Output the (X, Y) coordinate of the center of the cell containing the given text.  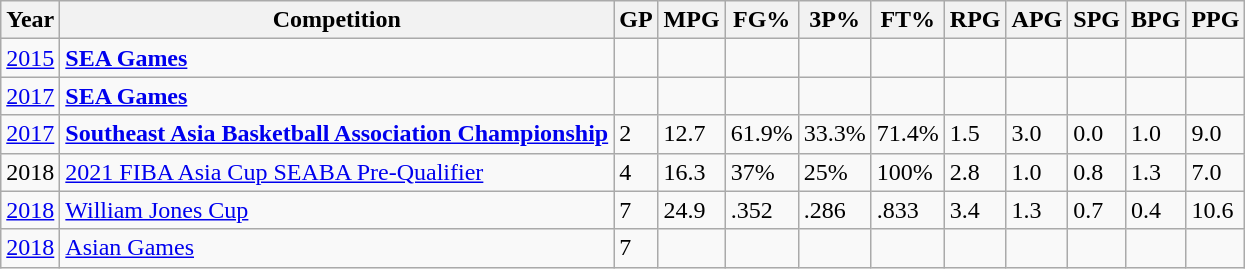
1.5 (975, 134)
0.0 (1097, 134)
GP (636, 20)
2 (636, 134)
.833 (908, 210)
FT% (908, 20)
7.0 (1216, 172)
Competition (337, 20)
12.7 (692, 134)
3.0 (1037, 134)
9.0 (1216, 134)
61.9% (762, 134)
37% (762, 172)
3P% (834, 20)
10.6 (1216, 210)
3.4 (975, 210)
Year (30, 20)
0.4 (1156, 210)
2015 (30, 58)
SPG (1097, 20)
4 (636, 172)
Southeast Asia Basketball Association Championship (337, 134)
BPG (1156, 20)
APG (1037, 20)
100% (908, 172)
William Jones Cup (337, 210)
2.8 (975, 172)
.286 (834, 210)
0.7 (1097, 210)
24.9 (692, 210)
25% (834, 172)
RPG (975, 20)
.352 (762, 210)
PPG (1216, 20)
71.4% (908, 134)
2021 FIBA Asia Cup SEABA Pre-Qualifier (337, 172)
0.8 (1097, 172)
FG% (762, 20)
Asian Games (337, 248)
MPG (692, 20)
33.3% (834, 134)
16.3 (692, 172)
